Scan for the cell matching the given text and deliver its (X, Y) coordinate at center. 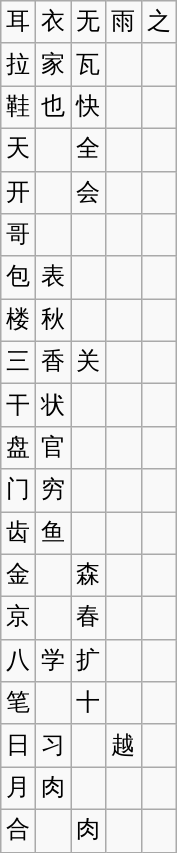
关 (88, 362)
之 (158, 22)
森 (88, 576)
日 (18, 746)
扩 (88, 660)
包 (18, 278)
齿 (18, 534)
盘 (18, 448)
干 (18, 406)
十 (88, 704)
京 (18, 618)
家 (54, 64)
金 (18, 576)
学 (54, 660)
雨 (124, 22)
秋 (54, 320)
表 (54, 278)
越 (124, 746)
香 (54, 362)
楼 (18, 320)
衣 (54, 22)
笔 (18, 704)
三 (18, 362)
哥 (18, 236)
合 (18, 830)
八 (18, 660)
官 (54, 448)
穷 (54, 490)
鞋 (18, 108)
会 (88, 192)
耳 (18, 22)
拉 (18, 64)
月 (18, 788)
鱼 (54, 534)
瓦 (88, 64)
全 (88, 150)
门 (18, 490)
开 (18, 192)
快 (88, 108)
无 (88, 22)
也 (54, 108)
天 (18, 150)
春 (88, 618)
习 (54, 746)
状 (54, 406)
